Provide the [x, y] coordinate of the cell's center where the given text is located.  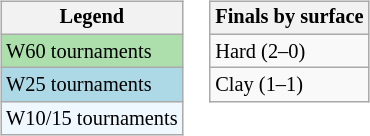
W10/15 tournaments [92, 119]
Legend [92, 18]
W60 tournaments [92, 51]
Hard (2–0) [289, 51]
Clay (1–1) [289, 85]
W25 tournaments [92, 85]
Finals by surface [289, 18]
